Pinpoint the cell where the given text exists, returning its [x, y] midpoint coordinate. 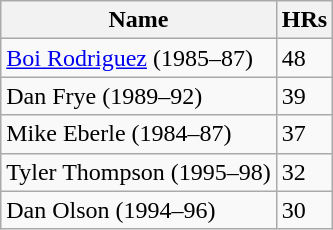
Dan Frye (1989–92) [139, 96]
32 [304, 172]
Name [139, 20]
39 [304, 96]
30 [304, 210]
37 [304, 134]
Boi Rodriguez (1985–87) [139, 58]
Dan Olson (1994–96) [139, 210]
Mike Eberle (1984–87) [139, 134]
HRs [304, 20]
48 [304, 58]
Tyler Thompson (1995–98) [139, 172]
